For the text-containing cell, return its midpoint in [X, Y] coordinate format. 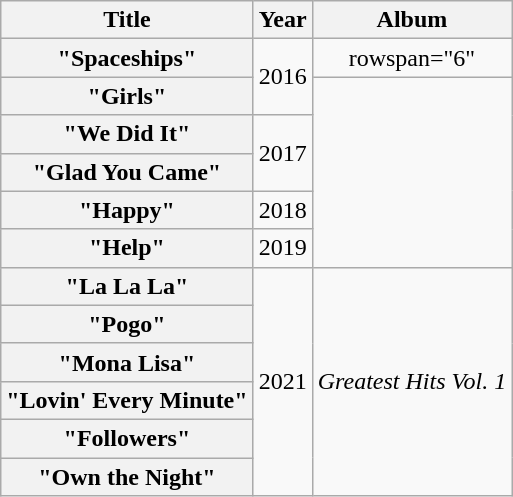
"Help" [127, 248]
"Mona Lisa" [127, 362]
"We Did It" [127, 134]
Album [412, 20]
"Glad You Came" [127, 172]
rowspan="6" [412, 58]
"Pogo" [127, 324]
"Girls" [127, 96]
"Happy" [127, 210]
2017 [282, 153]
Year [282, 20]
"Followers" [127, 438]
2021 [282, 381]
Title [127, 20]
"Spaceships" [127, 58]
2018 [282, 210]
"La La La" [127, 286]
"Lovin' Every Minute" [127, 400]
"Own the Night" [127, 477]
2016 [282, 77]
Greatest Hits Vol. 1 [412, 381]
2019 [282, 248]
